From the cell containing the given text, extract its center point as [X, Y] coordinate. 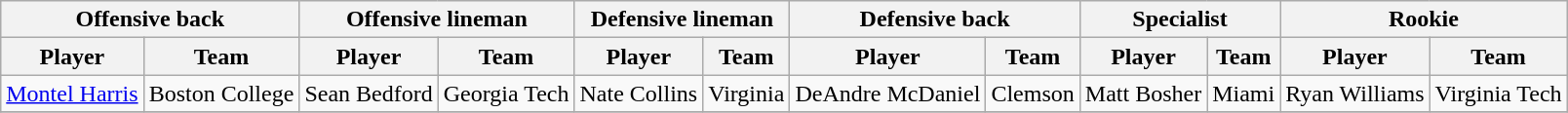
Matt Bosher [1143, 94]
Ryan Williams [1355, 94]
Virginia [747, 94]
Virginia Tech [1498, 94]
Georgia Tech [506, 94]
Boston College [221, 94]
Offensive back [150, 19]
Sean Bedford [369, 94]
Rookie [1424, 19]
Defensive back [934, 19]
Defensive lineman [683, 19]
Montel Harris [72, 94]
DeAndre McDaniel [887, 94]
Specialist [1180, 19]
Offensive lineman [437, 19]
Clemson [1033, 94]
Miami [1244, 94]
Nate Collins [639, 94]
